Determine the (X, Y) coordinate at the center of the cell enclosing the given text.  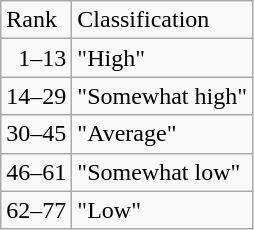
"Somewhat low" (162, 172)
Rank (36, 20)
Classification (162, 20)
"Average" (162, 134)
"High" (162, 58)
46–61 (36, 172)
"Low" (162, 210)
"Somewhat high" (162, 96)
30–45 (36, 134)
14–29 (36, 96)
1–13 (36, 58)
62–77 (36, 210)
